From the cell containing the given text, extract its center point as [x, y] coordinate. 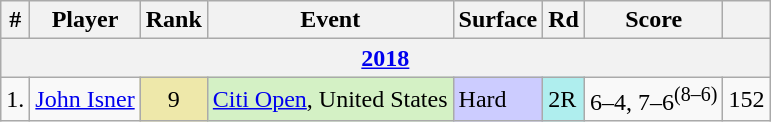
1. [16, 100]
Citi Open, United States [330, 100]
152 [746, 100]
John Isner [85, 100]
9 [174, 100]
Score [653, 20]
Surface [498, 20]
6–4, 7–6(8–6) [653, 100]
Player [85, 20]
Hard [498, 100]
Event [330, 20]
Rd [564, 20]
2018 [386, 58]
# [16, 20]
2R [564, 100]
Rank [174, 20]
